Return (x, y) of the center of cell containing provided text 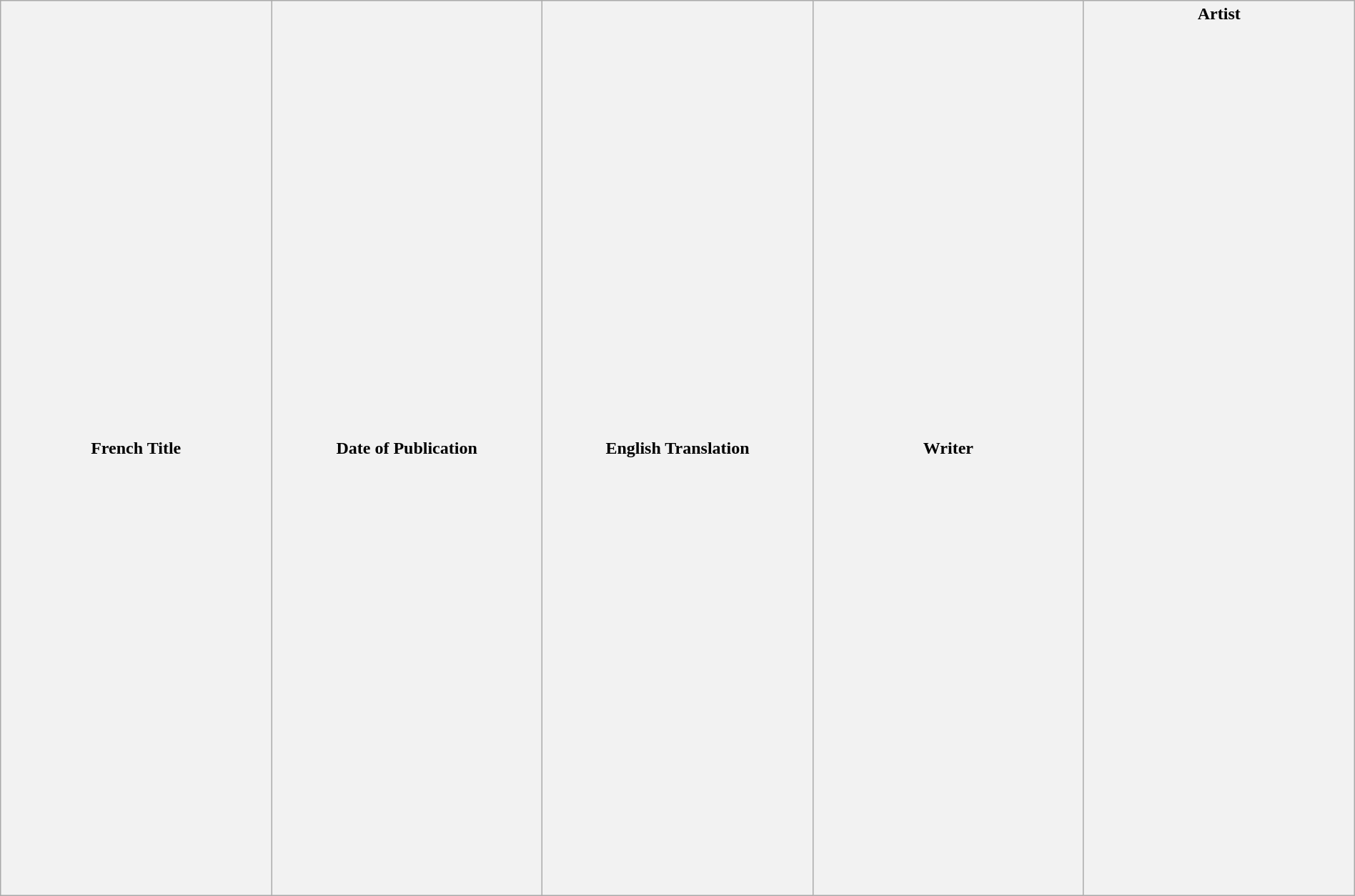
Artist (1219, 449)
Date of Publication (407, 449)
English Translation (677, 449)
French Title (136, 449)
Writer (948, 449)
